Output the (x, y) coordinate of the center of the cell containing the given text.  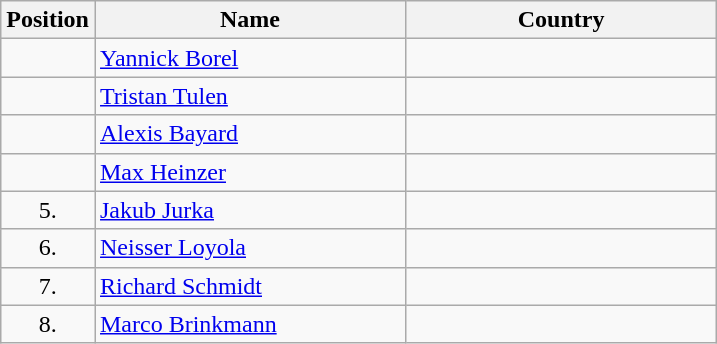
5. (48, 210)
Neisser Loyola (250, 248)
Tristan Tulen (250, 96)
6. (48, 248)
Position (48, 20)
Alexis Bayard (250, 134)
Yannick Borel (250, 58)
Jakub Jurka (250, 210)
Max Heinzer (250, 172)
7. (48, 286)
Richard Schmidt (250, 286)
Marco Brinkmann (250, 324)
Name (250, 20)
8. (48, 324)
Country (562, 20)
